Return (X, Y) of the center of cell containing provided text 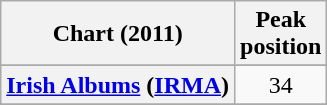
Chart (2011) (118, 34)
Peak position (281, 34)
Irish Albums (IRMA) (118, 85)
34 (281, 85)
